Locate the cell with the specified text and output its (X, Y) center coordinate. 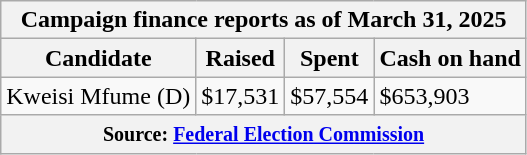
Source: Federal Election Commission (264, 134)
$57,554 (330, 96)
Spent (330, 58)
Cash on hand (450, 58)
Raised (240, 58)
Candidate (98, 58)
$17,531 (240, 96)
$653,903 (450, 96)
Campaign finance reports as of March 31, 2025 (264, 20)
Kweisi Mfume (D) (98, 96)
